Detect which cell encompasses the target text, then output its [x, y] center coordinate. 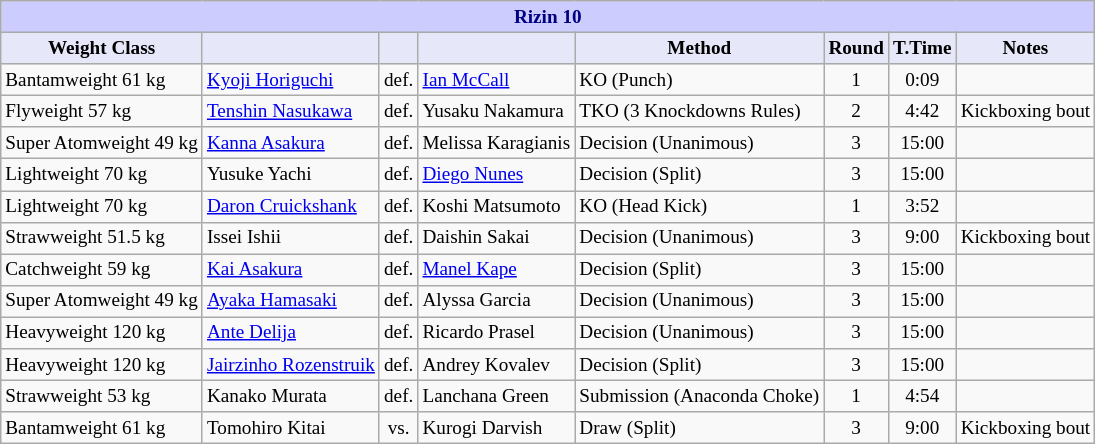
Kanako Murata [290, 396]
T.Time [922, 48]
Ricardo Prasel [496, 333]
Rizin 10 [548, 17]
Melissa Karagianis [496, 143]
Strawweight 51.5 kg [102, 238]
Yusuke Yachi [290, 175]
Method [700, 48]
Diego Nunes [496, 175]
Manel Kape [496, 270]
Tomohiro Kitai [290, 428]
Round [856, 48]
Strawweight 53 kg [102, 396]
vs. [398, 428]
Lanchana Green [496, 396]
Ian McCall [496, 80]
Flyweight 57 kg [102, 111]
4:42 [922, 111]
0:09 [922, 80]
Weight Class [102, 48]
TKO (3 Knockdowns Rules) [700, 111]
Kyoji Horiguchi [290, 80]
Jairzinho Rozenstruik [290, 365]
2 [856, 111]
Tenshin Nasukawa [290, 111]
KO (Head Kick) [700, 206]
Andrey Kovalev [496, 365]
4:54 [922, 396]
Yusaku Nakamura [496, 111]
Alyssa Garcia [496, 301]
Ayaka Hamasaki [290, 301]
Daron Cruickshank [290, 206]
Kanna Asakura [290, 143]
Daishin Sakai [496, 238]
Koshi Matsumoto [496, 206]
Notes [1026, 48]
KO (Punch) [700, 80]
Ante Delija [290, 333]
3:52 [922, 206]
Kai Asakura [290, 270]
Submission (Anaconda Choke) [700, 396]
Kurogi Darvish [496, 428]
Catchweight 59 kg [102, 270]
Issei Ishii [290, 238]
Draw (Split) [700, 428]
